Find where the given text appears and provide that cell's center as [X, Y] coordinate. 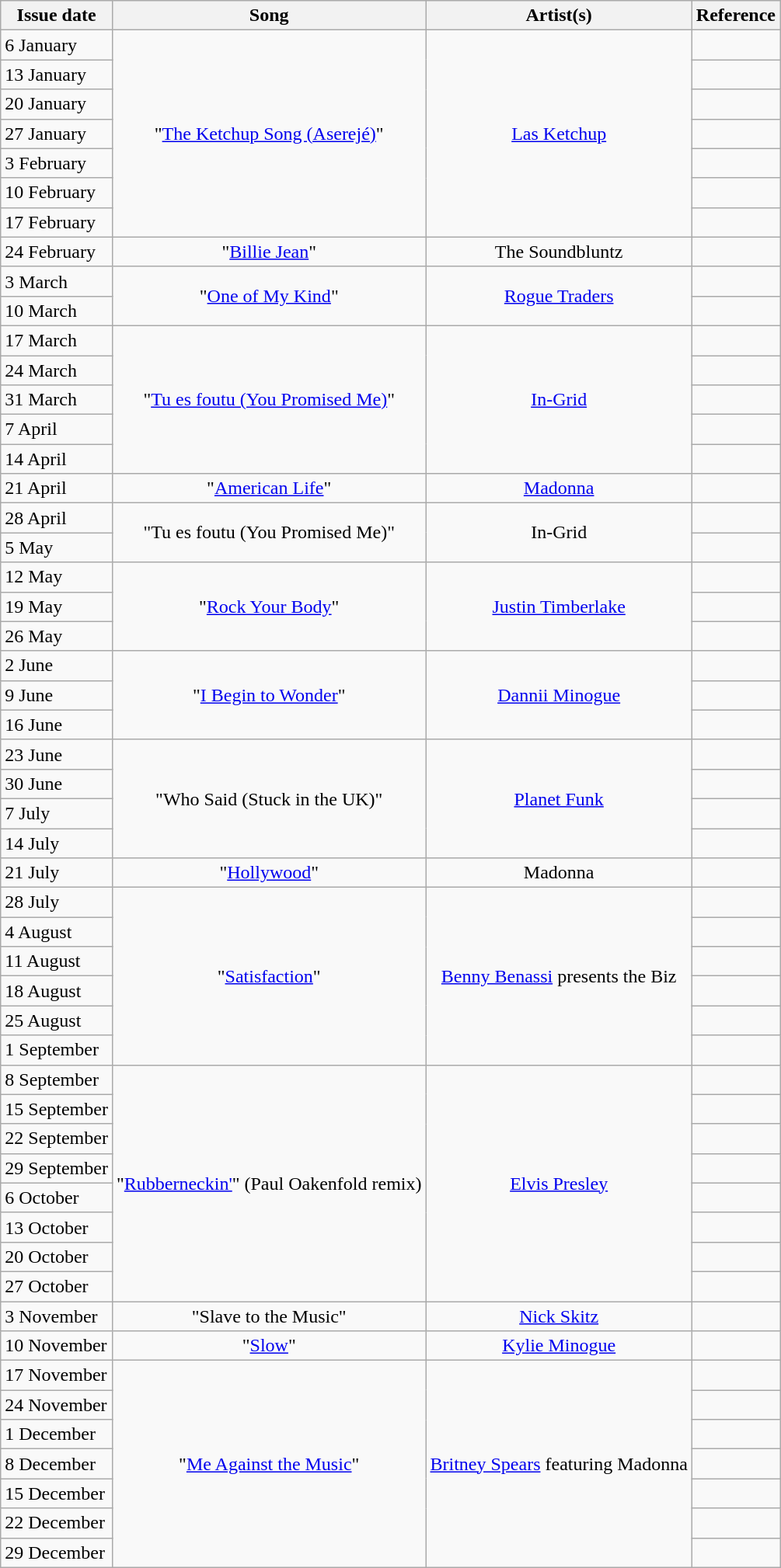
20 January [57, 104]
2 June [57, 666]
Planet Funk [559, 798]
6 January [57, 45]
Rogue Traders [559, 296]
"Me Against the Music" [269, 1464]
17 November [57, 1375]
10 February [57, 193]
"Hollywood" [269, 873]
3 February [57, 163]
1 December [57, 1434]
1 September [57, 1050]
27 October [57, 1286]
10 November [57, 1346]
3 March [57, 281]
8 December [57, 1464]
"Satisfaction" [269, 976]
24 February [57, 252]
Reference [735, 16]
"Rubberneckin'" (Paul Oakenfold remix) [269, 1183]
14 April [57, 459]
Issue date [57, 16]
30 June [57, 784]
Kylie Minogue [559, 1346]
24 November [57, 1405]
26 May [57, 636]
Las Ketchup [559, 134]
"I Begin to Wonder" [269, 695]
8 September [57, 1080]
29 September [57, 1168]
28 April [57, 518]
Artist(s) [559, 16]
7 July [57, 813]
"Who Said (Stuck in the UK)" [269, 798]
3 November [57, 1316]
14 July [57, 843]
9 June [57, 695]
27 January [57, 134]
Dannii Minogue [559, 695]
"Billie Jean" [269, 252]
"The Ketchup Song (Aserejé)" [269, 134]
21 April [57, 488]
11 August [57, 961]
5 May [57, 548]
22 September [57, 1139]
24 March [57, 370]
12 May [57, 577]
20 October [57, 1257]
31 March [57, 400]
"One of My Kind" [269, 296]
The Soundbluntz [559, 252]
17 March [57, 340]
Song [269, 16]
22 December [57, 1523]
17 February [57, 222]
Justin Timberlake [559, 607]
"Rock Your Body" [269, 607]
10 March [57, 311]
Britney Spears featuring Madonna [559, 1464]
4 August [57, 932]
19 May [57, 607]
21 July [57, 873]
15 December [57, 1493]
16 June [57, 725]
15 September [57, 1109]
29 December [57, 1552]
25 August [57, 1020]
13 October [57, 1227]
"Slave to the Music" [269, 1316]
23 June [57, 754]
28 July [57, 902]
13 January [57, 75]
"Slow" [269, 1346]
Benny Benassi presents the Biz [559, 976]
"American Life" [269, 488]
6 October [57, 1198]
Nick Skitz [559, 1316]
7 April [57, 429]
Elvis Presley [559, 1183]
18 August [57, 991]
